Determine the [x, y] coordinate at the center of the cell enclosing the given text.  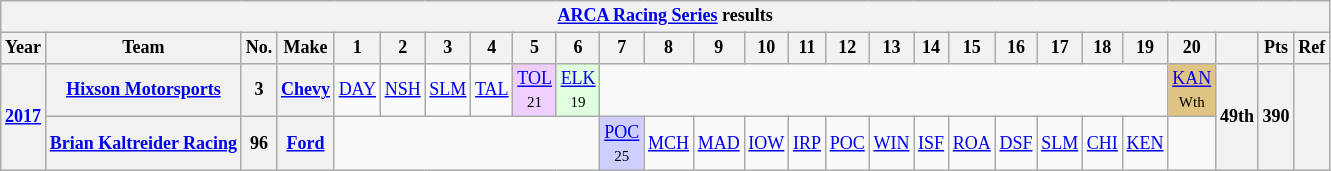
WIN [892, 144]
Ref [1312, 48]
7 [622, 48]
IOW [766, 144]
Hixson Motorsports [143, 90]
390 [1276, 116]
13 [892, 48]
2 [402, 48]
96 [258, 144]
KEN [1145, 144]
Brian Kaltreider Racing [143, 144]
9 [718, 48]
DAY [357, 90]
Ford [306, 144]
KANWth [1192, 90]
TOL21 [534, 90]
6 [578, 48]
18 [1103, 48]
No. [258, 48]
Make [306, 48]
4 [492, 48]
12 [847, 48]
TAL [492, 90]
DSF [1016, 144]
ELK19 [578, 90]
IRP [808, 144]
Year [24, 48]
10 [766, 48]
POC [847, 144]
17 [1060, 48]
8 [669, 48]
16 [1016, 48]
CHI [1103, 144]
Chevy [306, 90]
14 [932, 48]
ARCA Racing Series results [666, 16]
19 [1145, 48]
49th [1238, 116]
1 [357, 48]
11 [808, 48]
NSH [402, 90]
Pts [1276, 48]
ROA [972, 144]
MCH [669, 144]
ISF [932, 144]
MAD [718, 144]
POC25 [622, 144]
20 [1192, 48]
15 [972, 48]
5 [534, 48]
Team [143, 48]
2017 [24, 116]
